Extract the (x, y) coordinate from the center of the cell holding the provided text.  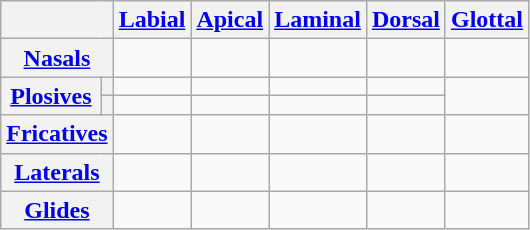
Glides (57, 210)
Apical (230, 20)
Plosives (51, 96)
Fricatives (57, 134)
Glottal (486, 20)
Laminal (318, 20)
Dorsal (406, 20)
Labial (152, 20)
Laterals (57, 172)
Nasals (57, 58)
